Capture the cell that displays the provided text and extract its [x, y] central coordinate. 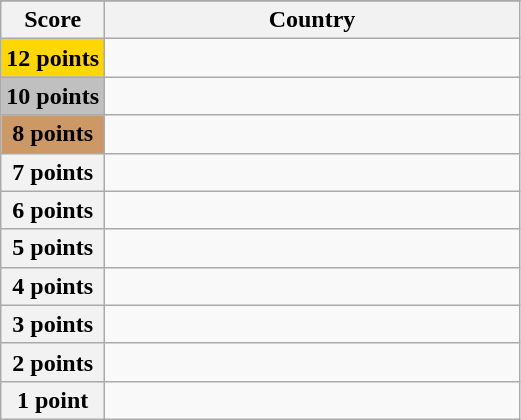
Country [312, 20]
8 points [53, 134]
12 points [53, 58]
2 points [53, 362]
5 points [53, 248]
1 point [53, 400]
6 points [53, 210]
7 points [53, 172]
4 points [53, 286]
Score [53, 20]
10 points [53, 96]
3 points [53, 324]
